Find where the given text appears and provide that cell's center as [X, Y] coordinate. 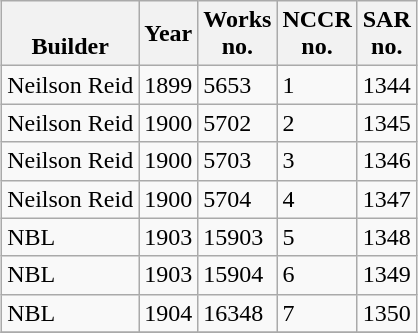
1346 [386, 161]
1899 [168, 85]
16348 [238, 313]
5702 [238, 123]
3 [317, 161]
5 [317, 237]
5703 [238, 161]
Worksno. [238, 34]
1348 [386, 237]
Builder [70, 34]
1350 [386, 313]
15904 [238, 275]
5653 [238, 85]
7 [317, 313]
SARno. [386, 34]
1344 [386, 85]
Year [168, 34]
15903 [238, 237]
4 [317, 199]
1345 [386, 123]
1904 [168, 313]
1 [317, 85]
6 [317, 275]
1349 [386, 275]
1347 [386, 199]
5704 [238, 199]
2 [317, 123]
NCCRno. [317, 34]
